Output the [x, y] coordinate of the center of the cell containing the given text.  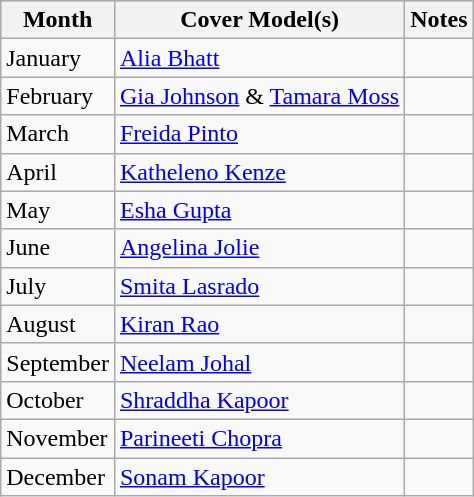
Cover Model(s) [259, 20]
June [58, 248]
March [58, 134]
Notes [439, 20]
Freida Pinto [259, 134]
November [58, 438]
January [58, 58]
Gia Johnson & Tamara Moss [259, 96]
Katheleno Kenze [259, 172]
Shraddha Kapoor [259, 400]
December [58, 477]
Angelina Jolie [259, 248]
April [58, 172]
October [58, 400]
Sonam Kapoor [259, 477]
Parineeti Chopra [259, 438]
August [58, 324]
Smita Lasrado [259, 286]
Esha Gupta [259, 210]
Kiran Rao [259, 324]
May [58, 210]
September [58, 362]
Month [58, 20]
July [58, 286]
Neelam Johal [259, 362]
Alia Bhatt [259, 58]
February [58, 96]
